Identify which cell holds the provided text, then report its [x, y] central coordinate. 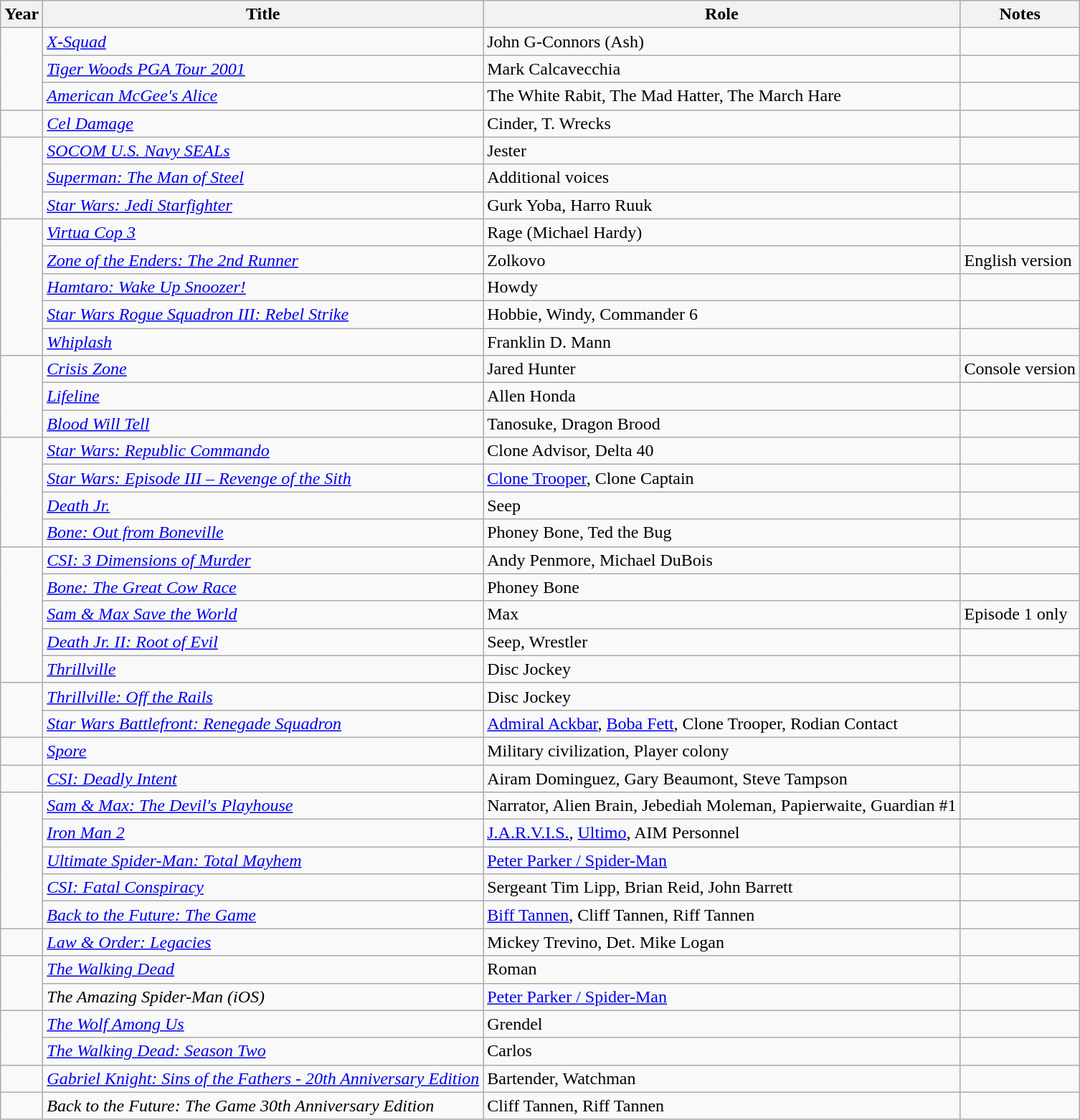
CSI: Fatal Conspiracy [263, 888]
Back to the Future: The Game [263, 915]
Roman [721, 969]
Seep [721, 506]
Spore [263, 751]
Iron Man 2 [263, 833]
Clone Trooper, Clone Captain [721, 478]
English version [1020, 260]
Jared Hunter [721, 369]
Grendel [721, 1024]
Jester [721, 151]
Star Wars: Episode III – Revenge of the Sith [263, 478]
Andy Penmore, Michael DuBois [721, 560]
Hamtaro: Wake Up Snoozer! [263, 287]
Biff Tannen, Cliff Tannen, Riff Tannen [721, 915]
Additional voices [721, 178]
Gabriel Knight: Sins of the Fathers - 20th Anniversary Edition [263, 1078]
Tanosuke, Dragon Brood [721, 424]
The Amazing Spider-Man (iOS) [263, 997]
SOCOM U.S. Navy SEALs [263, 151]
Clone Advisor, Delta 40 [721, 451]
Death Jr. II: Root of Evil [263, 642]
Franklin D. Mann [721, 342]
Virtua Cop 3 [263, 232]
Thrillville [263, 669]
Bone: The Great Cow Race [263, 587]
Military civilization, Player colony [721, 751]
Allen Honda [721, 397]
Title [263, 14]
Whiplash [263, 342]
Star Wars Battlefront: Renegade Squadron [263, 723]
Gurk Yoba, Harro Ruuk [721, 205]
Max [721, 614]
Console version [1020, 369]
Role [721, 14]
Sam & Max Save the World [263, 614]
The Walking Dead: Season Two [263, 1051]
Admiral Ackbar, Boba Fett, Clone Trooper, Rodian Contact [721, 723]
Narrator, Alien Brain, Jebediah Moleman, Papierwaite, Guardian #1 [721, 806]
The Wolf Among Us [263, 1024]
John G-Connors (Ash) [721, 42]
Howdy [721, 287]
Carlos [721, 1051]
Star Wars: Jedi Starfighter [263, 205]
Crisis Zone [263, 369]
Death Jr. [263, 506]
Cinder, T. Wrecks [721, 123]
Superman: The Man of Steel [263, 178]
Bartender, Watchman [721, 1078]
Year [22, 14]
Seep, Wrestler [721, 642]
Back to the Future: The Game 30th Anniversary Edition [263, 1106]
Rage (Michael Hardy) [721, 232]
Star Wars Rogue Squadron III: Rebel Strike [263, 314]
Sergeant Tim Lipp, Brian Reid, John Barrett [721, 888]
Lifeline [263, 397]
Tiger Woods PGA Tour 2001 [263, 69]
Law & Order: Legacies [263, 942]
Airam Dominguez, Gary Beaumont, Steve Tampson [721, 778]
Episode 1 only [1020, 614]
American McGee's Alice [263, 96]
Mark Calcavecchia [721, 69]
The White Rabit, The Mad Hatter, The March Hare [721, 96]
X-Squad [263, 42]
Mickey Trevino, Det. Mike Logan [721, 942]
CSI: 3 Dimensions of Murder [263, 560]
Bone: Out from Boneville [263, 533]
Thrillville: Off the Rails [263, 696]
Sam & Max: The Devil's Playhouse [263, 806]
Phoney Bone [721, 587]
Ultimate Spider-Man: Total Mayhem [263, 860]
CSI: Deadly Intent [263, 778]
Blood Will Tell [263, 424]
Zolkovo [721, 260]
J.A.R.V.I.S., Ultimo, AIM Personnel [721, 833]
Notes [1020, 14]
Cel Damage [263, 123]
Star Wars: Republic Commando [263, 451]
Phoney Bone, Ted the Bug [721, 533]
Hobbie, Windy, Commander 6 [721, 314]
The Walking Dead [263, 969]
Cliff Tannen, Riff Tannen [721, 1106]
Zone of the Enders: The 2nd Runner [263, 260]
